Pinpoint the cell where the given text exists, returning its [X, Y] midpoint coordinate. 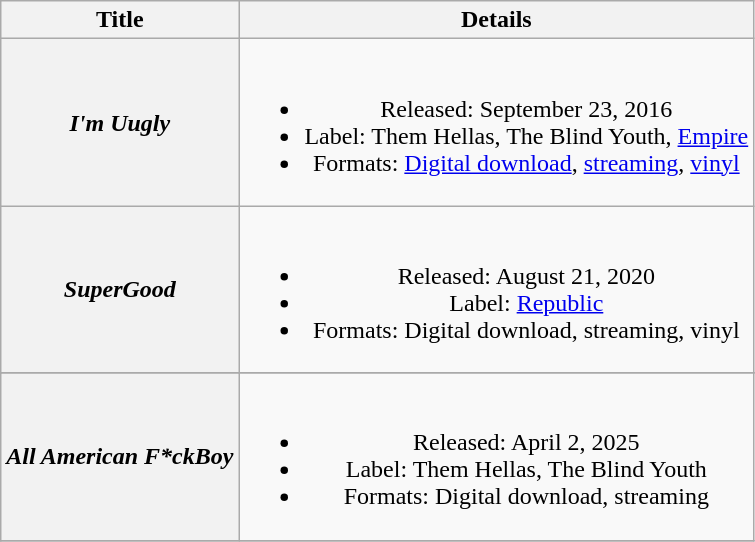
Title [120, 20]
I'm Uugly [120, 122]
Details [496, 20]
SuperGood [120, 290]
Released: September 23, 2016Label: Them Hellas, The Blind Youth, EmpireFormats: Digital download, streaming, vinyl [496, 122]
All American F*ckBoy [120, 456]
Released: April 2, 2025Label: Them Hellas, The Blind YouthFormats: Digital download, streaming [496, 456]
Released: August 21, 2020Label: RepublicFormats: Digital download, streaming, vinyl [496, 290]
